Return [X, Y] of the center of cell containing provided text 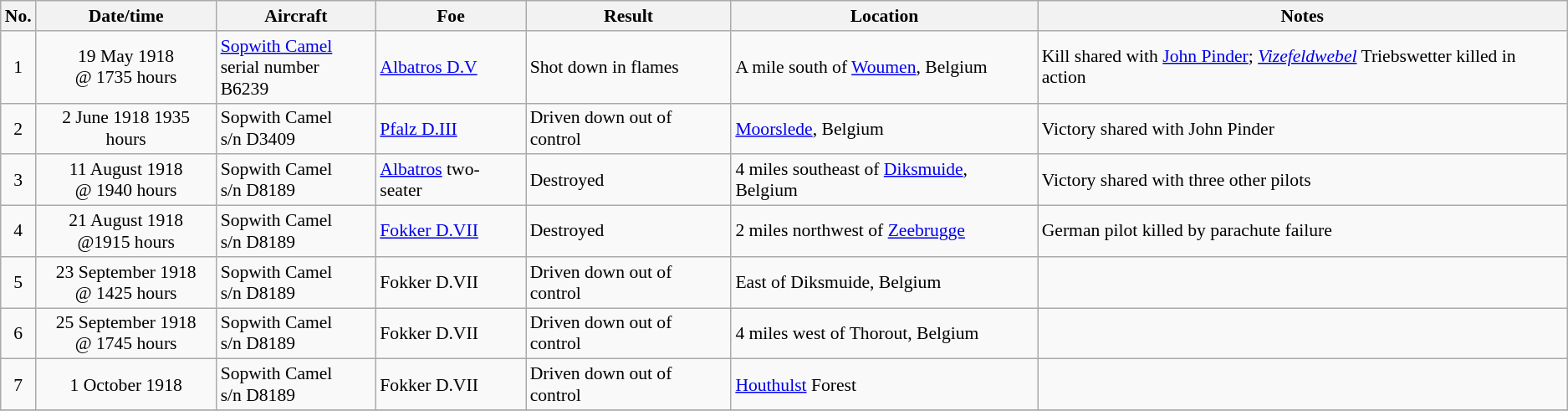
Notes [1303, 16]
5 [18, 283]
Houthulst Forest [884, 385]
Victory shared with John Pinder [1303, 129]
11 August 1918@ 1940 hours [126, 181]
German pilot killed by parachute failure [1303, 231]
6 [18, 333]
7 [18, 385]
Sopwith Camels/n D3409 [296, 129]
2 miles northwest of Zeebrugge [884, 231]
21 August 1918@1915 hours [126, 231]
Albatros two-seater [450, 181]
4 miles west of Thorout, Belgium [884, 333]
25 September 1918@ 1745 hours [126, 333]
Moorslede, Belgium [884, 129]
2 [18, 129]
East of Diksmuide, Belgium [884, 283]
Shot down in flames [629, 67]
2 June 1918 1935 hours [126, 129]
Pfalz D.III [450, 129]
Aircraft [296, 16]
1 [18, 67]
Sopwith Camelserial number B6239 [296, 67]
4 miles southeast of Diksmuide, Belgium [884, 181]
Albatros D.V [450, 67]
No. [18, 16]
3 [18, 181]
A mile south of Woumen, Belgium [884, 67]
1 October 1918 [126, 385]
19 May 1918@ 1735 hours [126, 67]
Foe [450, 16]
23 September 1918@ 1425 hours [126, 283]
Result [629, 16]
4 [18, 231]
Kill shared with John Pinder; Vizefeldwebel Triebswetter killed in action [1303, 67]
Date/time [126, 16]
Location [884, 16]
Victory shared with three other pilots [1303, 181]
